Identify which cell holds the provided text, then report its [X, Y] central coordinate. 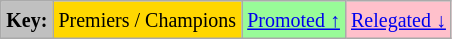
Relegated ↓ [398, 20]
Key: [27, 20]
Premiers / Champions [148, 20]
Promoted ↑ [294, 20]
